Provide the (x, y) coordinate of the cell's center where the given text is located.  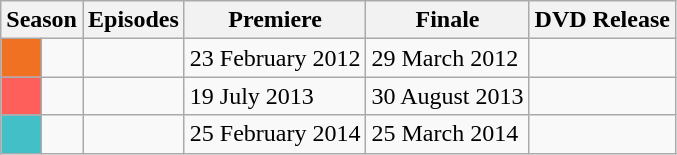
30 August 2013 (448, 96)
Episodes (133, 20)
Season (42, 20)
Finale (448, 20)
23 February 2012 (275, 58)
25 February 2014 (275, 134)
29 March 2012 (448, 58)
Premiere (275, 20)
DVD Release (602, 20)
19 July 2013 (275, 96)
25 March 2014 (448, 134)
